Provide the [x, y] coordinate of the cell's center where the given text is located.  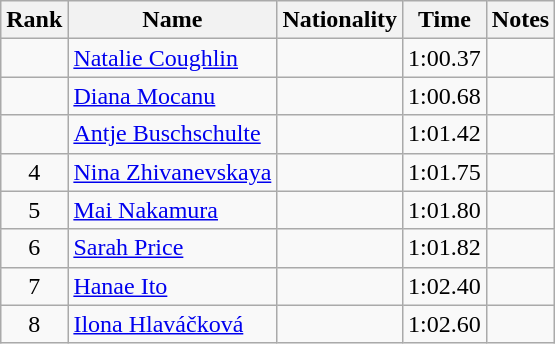
Nina Zhivanevskaya [172, 172]
7 [34, 286]
Antje Buschschulte [172, 134]
8 [34, 324]
Diana Mocanu [172, 96]
Mai Nakamura [172, 210]
Sarah Price [172, 248]
Natalie Coughlin [172, 58]
Ilona Hlaváčková [172, 324]
1:02.40 [445, 286]
Notes [520, 20]
Time [445, 20]
1:00.37 [445, 58]
Nationality [340, 20]
4 [34, 172]
1:01.75 [445, 172]
1:01.82 [445, 248]
1:00.68 [445, 96]
Name [172, 20]
Hanae Ito [172, 286]
Rank [34, 20]
1:02.60 [445, 324]
1:01.80 [445, 210]
5 [34, 210]
6 [34, 248]
1:01.42 [445, 134]
